Search for the cell housing the specified text and yield its (x, y) center coordinate. 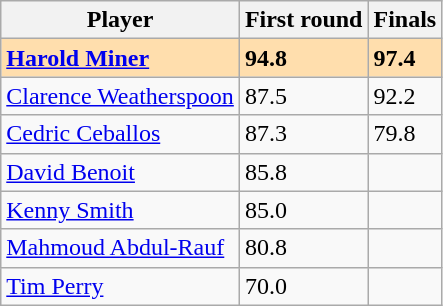
97.4 (405, 58)
Player (120, 20)
David Benoit (120, 172)
92.2 (405, 96)
79.8 (405, 134)
80.8 (304, 248)
Cedric Ceballos (120, 134)
87.5 (304, 96)
Mahmoud Abdul-Rauf (120, 248)
Kenny Smith (120, 210)
87.3 (304, 134)
85.8 (304, 172)
Harold Miner (120, 58)
Tim Perry (120, 286)
94.8 (304, 58)
85.0 (304, 210)
First round (304, 20)
Finals (405, 20)
Clarence Weatherspoon (120, 96)
70.0 (304, 286)
